Identify which cell holds the provided text, then report its [X, Y] central coordinate. 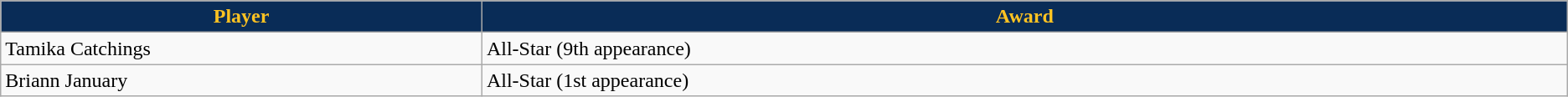
Player [241, 17]
Briann January [241, 80]
All-Star (1st appearance) [1024, 80]
All-Star (9th appearance) [1024, 48]
Tamika Catchings [241, 48]
Award [1024, 17]
